Detect which cell encompasses the target text, then output its [X, Y] center coordinate. 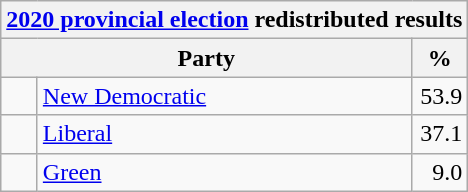
Party [206, 58]
Green [224, 172]
New Democratic [224, 96]
% [440, 58]
37.1 [440, 134]
Liberal [224, 134]
53.9 [440, 96]
9.0 [440, 172]
2020 provincial election redistributed results [234, 20]
